Pinpoint the cell where the given text exists, returning its [x, y] midpoint coordinate. 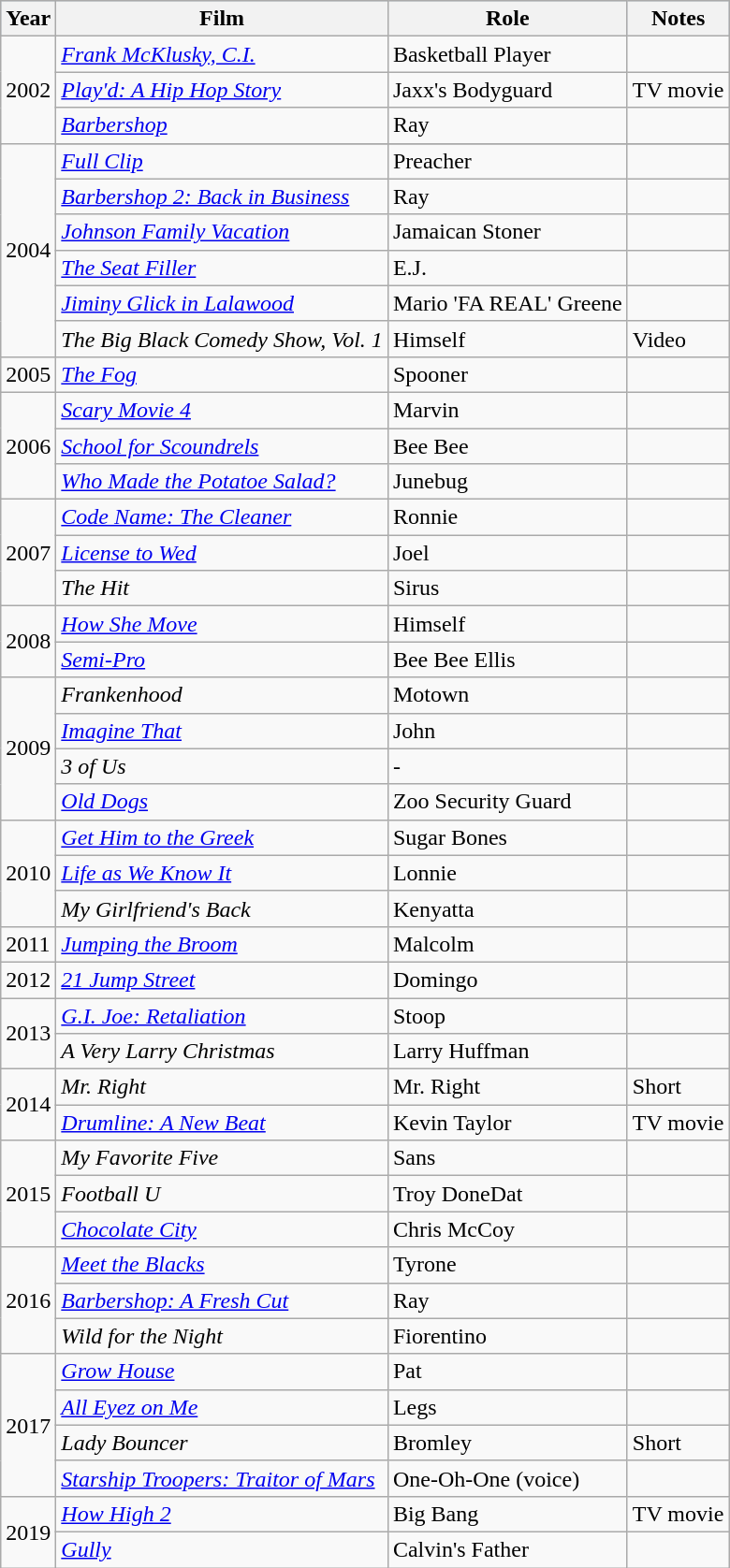
Barbershop 2: Back in Business [223, 196]
Lady Bouncer [223, 1443]
Role [507, 19]
Barbershop: A Fresh Cut [223, 1300]
2014 [28, 1105]
2010 [28, 873]
2019 [28, 1532]
The Seat Filler [223, 268]
Barbershop [223, 125]
Domingo [507, 980]
Grow House [223, 1372]
Mario 'FA REAL' Greene [507, 303]
Johnson Family Vacation [223, 232]
Gully [223, 1549]
Larry Huffman [507, 1052]
2009 [28, 748]
Life as We Know It [223, 873]
Kevin Taylor [507, 1123]
Pat [507, 1372]
Jumping the Broom [223, 944]
Big Bang [507, 1514]
2017 [28, 1425]
How She Move [223, 624]
Bee Bee Ellis [507, 660]
Ronnie [507, 517]
Drumline: A New Beat [223, 1123]
2015 [28, 1194]
Bromley [507, 1443]
Play'd: A Hip Hop Story [223, 90]
Basketball Player [507, 54]
Meet the Blacks [223, 1265]
A Very Larry Christmas [223, 1052]
John [507, 731]
Bee Bee [507, 446]
Joel [507, 553]
Film [223, 19]
Junebug [507, 482]
Sugar Bones [507, 837]
Code Name: The Cleaner [223, 517]
2011 [28, 944]
Jamaican Stoner [507, 232]
Get Him to the Greek [223, 837]
Full Clip [223, 161]
Stoop [507, 1015]
Sirus [507, 588]
E.J. [507, 268]
Fiorentino [507, 1336]
Sans [507, 1158]
The Fog [223, 374]
Jiminy Glick in Lalawood [223, 303]
Scary Movie 4 [223, 410]
Jaxx's Bodyguard [507, 90]
Marvin [507, 410]
Kenyatta [507, 908]
Calvin's Father [507, 1549]
Malcolm [507, 944]
2008 [28, 642]
My Favorite Five [223, 1158]
Who Made the Potatoe Salad? [223, 482]
2007 [28, 553]
Motown [507, 695]
Video [678, 339]
License to Wed [223, 553]
2013 [28, 1033]
My Girlfriend's Back [223, 908]
Old Dogs [223, 802]
2002 [28, 90]
School for Scoundrels [223, 446]
- [507, 766]
All Eyez on Me [223, 1407]
2012 [28, 980]
Troy DoneDat [507, 1194]
The Big Black Comedy Show, Vol. 1 [223, 339]
Year [28, 19]
Wild for the Night [223, 1336]
Preacher [507, 161]
One-Oh-One (voice) [507, 1478]
Chris McCoy [507, 1229]
G.I. Joe: Retaliation [223, 1015]
2016 [28, 1300]
Lonnie [507, 873]
Football U [223, 1194]
Tyrone [507, 1265]
Legs [507, 1407]
2006 [28, 445]
2005 [28, 374]
2004 [28, 250]
3 of Us [223, 766]
Frank McKlusky, C.I. [223, 54]
Semi-Pro [223, 660]
Notes [678, 19]
Chocolate City [223, 1229]
Imagine That [223, 731]
Frankenhood [223, 695]
How High 2 [223, 1514]
21 Jump Street [223, 980]
Spooner [507, 374]
Starship Troopers: Traitor of Mars [223, 1478]
Zoo Security Guard [507, 802]
The Hit [223, 588]
